Output the [x, y] coordinate of the center of the cell containing the given text.  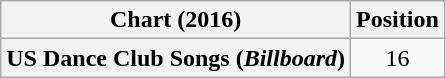
Position [398, 20]
Chart (2016) [176, 20]
US Dance Club Songs (Billboard) [176, 58]
16 [398, 58]
